Provide the (x, y) coordinate of the cell's center where the given text is located.  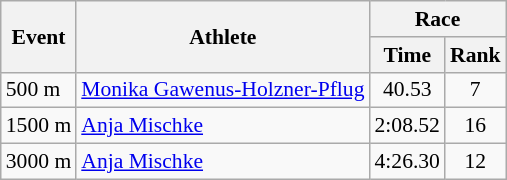
Race (437, 19)
3000 m (38, 162)
4:26.30 (406, 162)
Event (38, 36)
Rank (476, 55)
16 (476, 126)
40.53 (406, 90)
Monika Gawenus-Holzner-Pflug (222, 90)
7 (476, 90)
12 (476, 162)
2:08.52 (406, 126)
500 m (38, 90)
Athlete (222, 36)
Time (406, 55)
1500 m (38, 126)
